For the text-containing cell, return its midpoint in (X, Y) coordinate format. 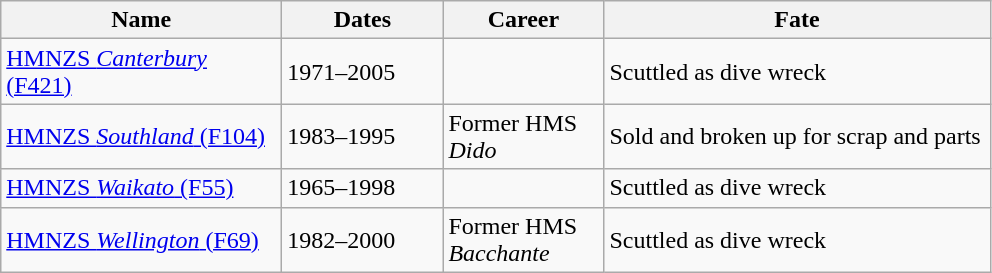
1983–1995 (362, 136)
Name (142, 20)
HMNZS Waikato (F55) (142, 188)
HMNZS Southland (F104) (142, 136)
1982–2000 (362, 240)
Sold and broken up for scrap and parts (797, 136)
Dates (362, 20)
1971–2005 (362, 72)
Former HMS Dido (524, 136)
1965–1998 (362, 188)
HMNZS Canterbury (F421) (142, 72)
HMNZS Wellington (F69) (142, 240)
Career (524, 20)
Former HMS Bacchante (524, 240)
Fate (797, 20)
